From the cell containing the given text, extract its center point as [x, y] coordinate. 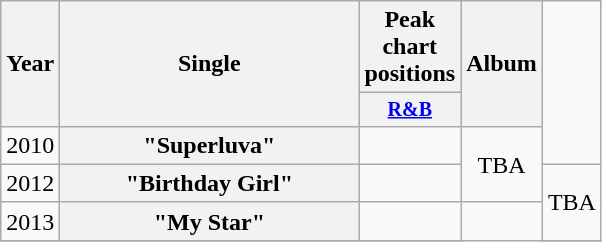
"My Star" [210, 221]
"Birthday Girl" [210, 183]
Single [210, 64]
Peak chart positions [410, 47]
2010 [30, 145]
R&B [410, 110]
2012 [30, 183]
Year [30, 64]
2013 [30, 221]
"Superluva" [210, 145]
Album [502, 64]
